Search for the cell housing the specified text and yield its (X, Y) center coordinate. 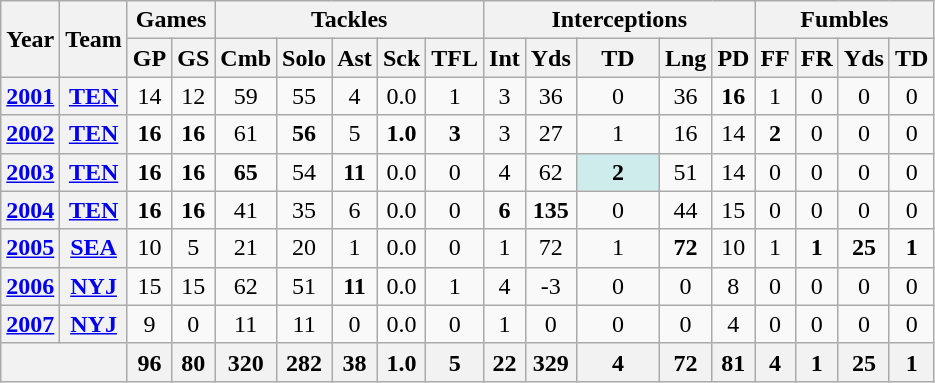
21 (246, 248)
44 (685, 210)
SEA (94, 248)
Sck (401, 58)
41 (246, 210)
Ast (355, 58)
56 (304, 134)
8 (734, 286)
55 (304, 96)
35 (304, 210)
FR (816, 58)
FF (775, 58)
Lng (685, 58)
329 (550, 362)
2005 (30, 248)
Solo (304, 58)
GP (149, 58)
80 (194, 362)
PD (734, 58)
Cmb (246, 58)
135 (550, 210)
Tackles (350, 20)
2006 (30, 286)
Team (94, 39)
GS (194, 58)
Fumbles (844, 20)
320 (246, 362)
Games (170, 20)
2004 (30, 210)
27 (550, 134)
96 (149, 362)
Year (30, 39)
Int (505, 58)
20 (304, 248)
38 (355, 362)
65 (246, 172)
-3 (550, 286)
54 (304, 172)
2002 (30, 134)
12 (194, 96)
81 (734, 362)
22 (505, 362)
61 (246, 134)
2001 (30, 96)
2003 (30, 172)
2007 (30, 324)
Interceptions (620, 20)
9 (149, 324)
59 (246, 96)
282 (304, 362)
TFL (455, 58)
